Return (X, Y) of the center of cell containing provided text 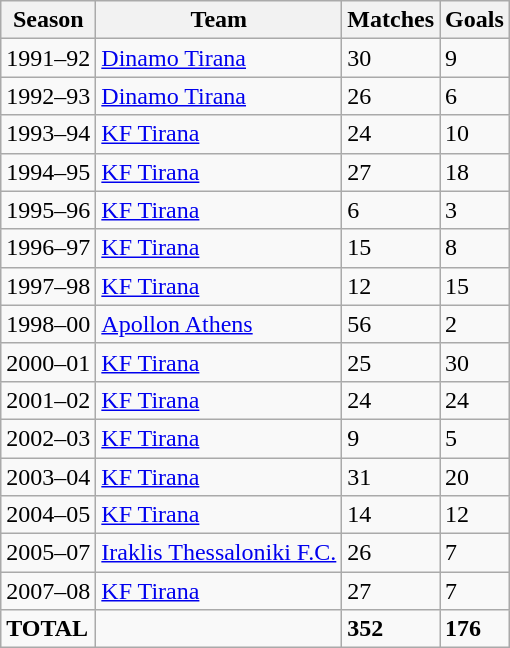
2007–08 (48, 591)
Iraklis Thessaloniki F.C. (219, 553)
1998–00 (48, 324)
2 (475, 324)
Season (48, 20)
1994–95 (48, 172)
Goals (475, 20)
Apollon Athens (219, 324)
1996–97 (48, 248)
176 (475, 629)
1995–96 (48, 210)
2004–05 (48, 515)
1992–93 (48, 96)
20 (475, 477)
5 (475, 438)
18 (475, 172)
31 (391, 477)
8 (475, 248)
14 (391, 515)
TOTAL (48, 629)
2001–02 (48, 400)
1997–98 (48, 286)
3 (475, 210)
56 (391, 324)
2000–01 (48, 362)
10 (475, 134)
1991–92 (48, 58)
2005–07 (48, 553)
25 (391, 362)
Team (219, 20)
352 (391, 629)
2003–04 (48, 477)
1993–94 (48, 134)
2002–03 (48, 438)
Matches (391, 20)
